Find where the given text appears and provide that cell's center as (x, y) coordinate. 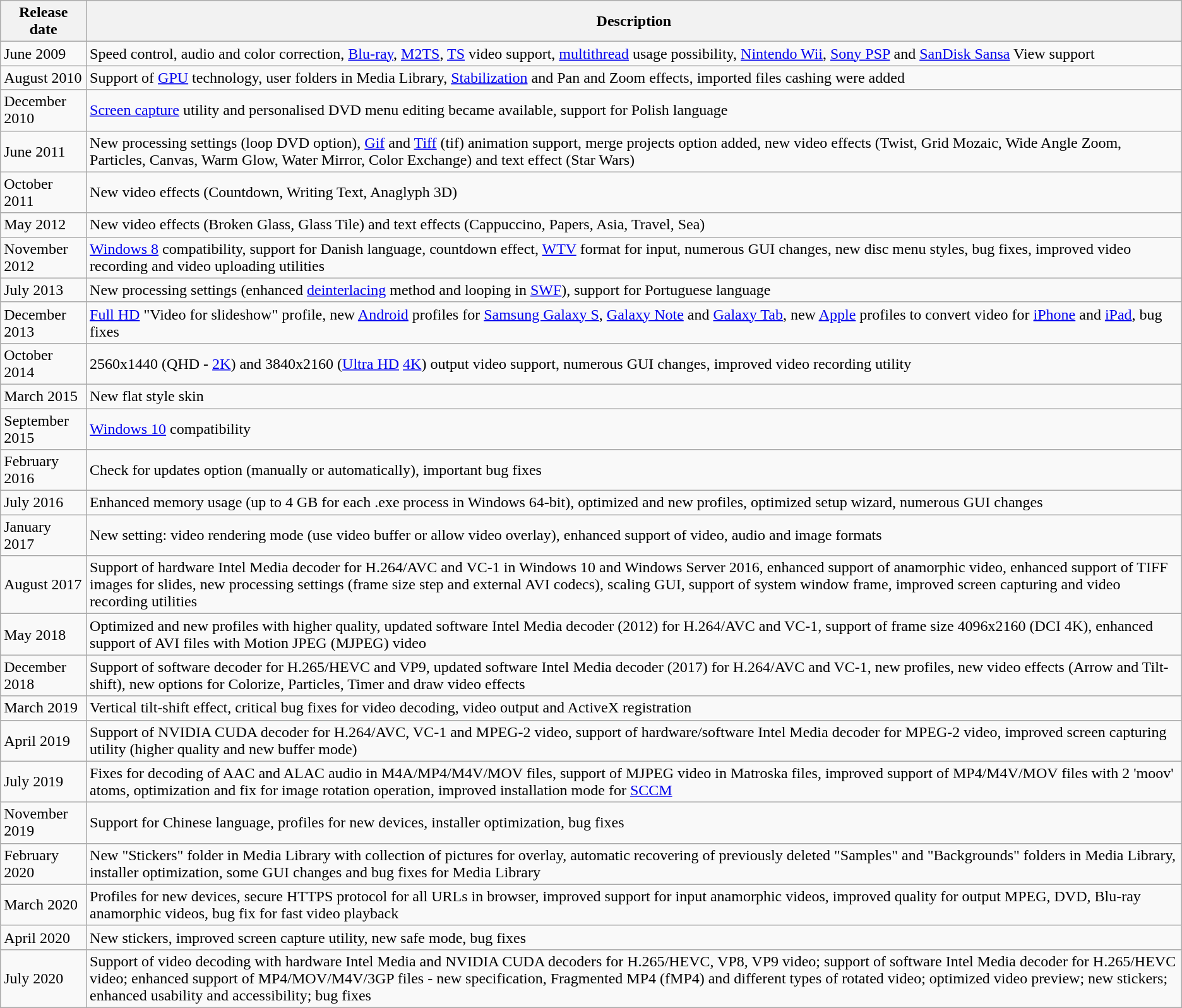
July 2016 (44, 503)
New flat style skin (634, 396)
Windows 10 compatibility (634, 428)
January 2017 (44, 536)
December 2018 (44, 676)
May 2012 (44, 225)
New processing settings (enhanced deinterlacing method and looping in SWF), support for Portuguese language (634, 290)
April 2020 (44, 937)
March 2019 (44, 708)
July 2013 (44, 290)
Release date (44, 21)
October 2014 (44, 364)
Screen capture utility and personalised DVD menu editing became available, support for Polish language (634, 110)
March 2020 (44, 904)
August 2010 (44, 78)
November 2012 (44, 258)
February 2020 (44, 864)
August 2017 (44, 585)
December 2010 (44, 110)
New stickers, improved screen capture utility, new safe mode, bug fixes (634, 937)
Support for Chinese language, profiles for new devices, installer optimization, bug fixes (634, 822)
June 2009 (44, 54)
Description (634, 21)
2560x1440 (QHD - 2K) and 3840x2160 (Ultra HD 4K) output video support, numerous GUI changes, improved video recording utility (634, 364)
Vertical tilt-shift effect, critical bug fixes for video decoding, video output and ActiveX registration (634, 708)
June 2011 (44, 152)
July 2020 (44, 978)
Enhanced memory usage (up to 4 GB for each .exe process in Windows 64-bit), optimized and new profiles, optimized setup wizard, numerous GUI changes (634, 503)
February 2016 (44, 470)
Support of GPU technology, user folders in Media Library, Stabilization and Pan and Zoom effects, imported files cashing were added (634, 78)
March 2015 (44, 396)
April 2019 (44, 740)
July 2019 (44, 782)
New video effects (Broken Glass, Glass Tile) and text effects (Cappuccino, Papers, Asia, Travel, Sea) (634, 225)
New video effects (Countdown, Writing Text, Anaglyph 3D) (634, 192)
New setting: video rendering mode (use video buffer or allow video overlay), enhanced support of video, audio and image formats (634, 536)
September 2015 (44, 428)
May 2018 (44, 634)
October 2011 (44, 192)
November 2019 (44, 822)
Check for updates option (manually or automatically), important bug fixes (634, 470)
December 2013 (44, 322)
